Scan for the cell matching the given text and deliver its (x, y) coordinate at center. 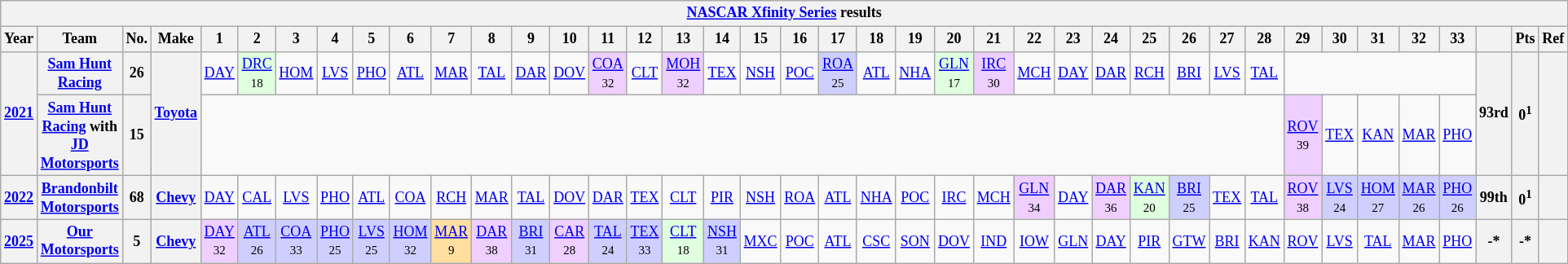
Our Motorsports (80, 241)
Pts (1526, 39)
Year (20, 39)
MAR26 (1419, 197)
22 (1034, 39)
GLN (1073, 241)
GLN17 (954, 73)
PHO26 (1457, 197)
7 (451, 39)
10 (570, 39)
SON (915, 241)
DRC18 (257, 73)
LVS25 (372, 241)
PHO25 (336, 241)
TEX33 (645, 241)
18 (876, 39)
NSH31 (722, 241)
No. (137, 39)
TAL24 (608, 241)
2025 (20, 241)
MAR9 (451, 241)
20 (954, 39)
BRI25 (1189, 197)
CSC (876, 241)
19 (915, 39)
21 (993, 39)
68 (137, 197)
11 (608, 39)
ROV39 (1302, 135)
3 (297, 39)
Toyota (176, 113)
ROA (800, 197)
ROA25 (838, 73)
HOM (297, 73)
HOM32 (411, 241)
2021 (20, 113)
2 (257, 39)
GLN34 (1034, 197)
Make (176, 39)
IOW (1034, 241)
33 (1457, 39)
17 (838, 39)
Ref (1553, 39)
27 (1227, 39)
MOH32 (683, 73)
IRC (954, 197)
6 (411, 39)
13 (683, 39)
IRC30 (993, 73)
31 (1377, 39)
COA32 (608, 73)
32 (1419, 39)
Brandonbilt Motorsports (80, 197)
1 (219, 39)
IND (993, 241)
COA33 (297, 241)
2022 (20, 197)
99th (1495, 197)
BRI31 (531, 241)
DAR36 (1112, 197)
DAR38 (491, 241)
24 (1112, 39)
ROV38 (1302, 197)
COA (411, 197)
12 (645, 39)
KAN20 (1149, 197)
25 (1149, 39)
8 (491, 39)
30 (1340, 39)
29 (1302, 39)
CAR28 (570, 241)
DAY32 (219, 241)
Team (80, 39)
9 (531, 39)
GTW (1189, 241)
Sam Hunt Racing (80, 73)
93rd (1495, 113)
14 (722, 39)
ATL26 (257, 241)
CLT18 (683, 241)
NASCAR Xfinity Series results (784, 13)
MXC (760, 241)
Sam Hunt Racing withJD Motorsports (80, 135)
16 (800, 39)
ROV (1302, 241)
23 (1073, 39)
LVS24 (1340, 197)
CAL (257, 197)
HOM27 (1377, 197)
28 (1264, 39)
4 (336, 39)
